Extract the [X, Y] coordinate from the center of the cell holding the provided text.  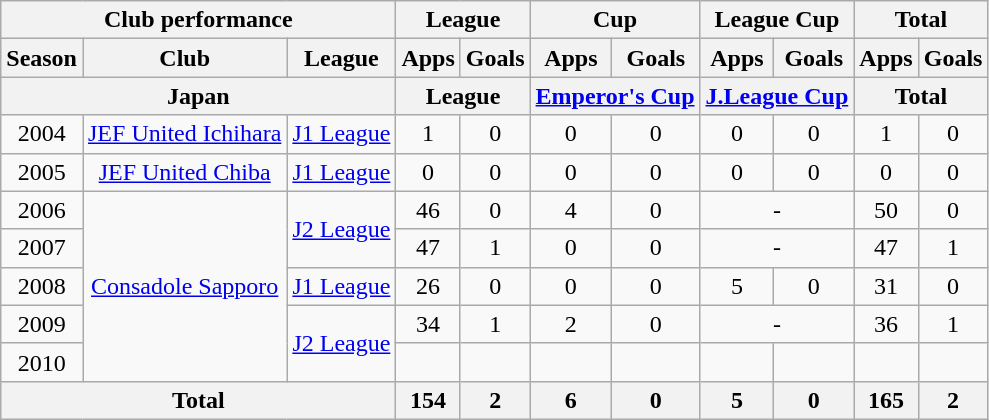
2004 [42, 134]
League Cup [777, 20]
2005 [42, 172]
2009 [42, 324]
4 [571, 210]
6 [571, 400]
Club performance [198, 20]
50 [886, 210]
36 [886, 324]
Consadole Sapporo [184, 286]
Emperor's Cup [615, 96]
154 [428, 400]
26 [428, 286]
JEF United Chiba [184, 172]
2006 [42, 210]
J.League Cup [777, 96]
2010 [42, 362]
Cup [615, 20]
2008 [42, 286]
165 [886, 400]
46 [428, 210]
34 [428, 324]
31 [886, 286]
Club [184, 58]
Season [42, 58]
JEF United Ichihara [184, 134]
Japan [198, 96]
2007 [42, 248]
